Find where the given text appears and provide that cell's center as [X, Y] coordinate. 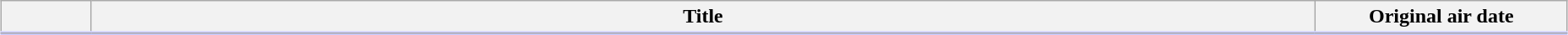
Title [703, 17]
Original air date [1441, 17]
